Return [x, y] of the center of cell containing provided text 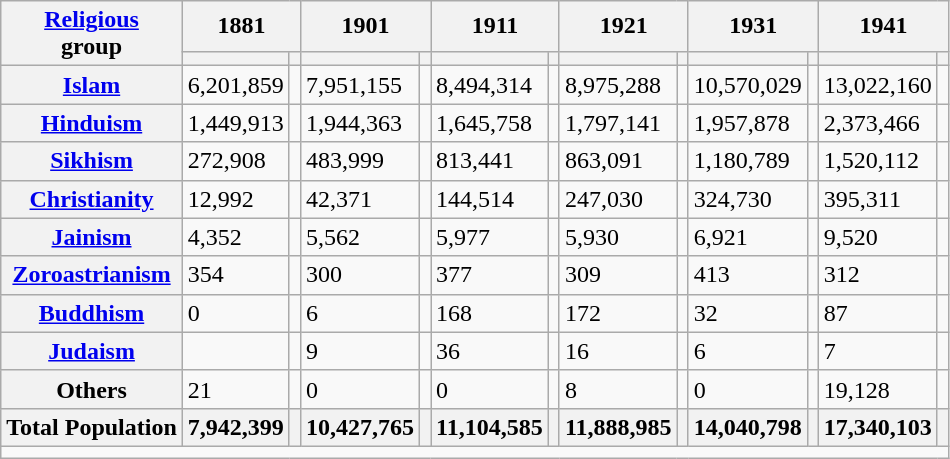
17,340,103 [878, 427]
1901 [365, 26]
312 [878, 275]
1911 [496, 26]
7,951,155 [360, 85]
6,921 [748, 237]
19,128 [878, 389]
87 [878, 313]
Religiousgroup [92, 34]
1921 [624, 26]
300 [360, 275]
14,040,798 [748, 427]
11,888,985 [618, 427]
Others [92, 389]
5,977 [490, 237]
1,957,878 [748, 123]
483,999 [360, 161]
21 [236, 389]
172 [618, 313]
42,371 [360, 199]
Sikhism [92, 161]
36 [490, 351]
272,908 [236, 161]
Islam [92, 85]
1881 [241, 26]
813,441 [490, 161]
Zoroastrianism [92, 275]
1931 [753, 26]
4,352 [236, 237]
1,797,141 [618, 123]
7 [878, 351]
7,942,399 [236, 427]
8,975,288 [618, 85]
Judaism [92, 351]
6,201,859 [236, 85]
247,030 [618, 199]
1,520,112 [878, 161]
10,427,765 [360, 427]
1,645,758 [490, 123]
1,180,789 [748, 161]
377 [490, 275]
16 [618, 351]
Buddhism [92, 313]
1,944,363 [360, 123]
5,562 [360, 237]
1,449,913 [236, 123]
8,494,314 [490, 85]
144,514 [490, 199]
2,373,466 [878, 123]
354 [236, 275]
9,520 [878, 237]
9 [360, 351]
Christianity [92, 199]
11,104,585 [490, 427]
12,992 [236, 199]
395,311 [878, 199]
8 [618, 389]
5,930 [618, 237]
Jainism [92, 237]
413 [748, 275]
Hinduism [92, 123]
309 [618, 275]
863,091 [618, 161]
32 [748, 313]
Total Population [92, 427]
13,022,160 [878, 85]
324,730 [748, 199]
10,570,029 [748, 85]
168 [490, 313]
1941 [883, 26]
